Determine the (x, y) coordinate at the center of the cell enclosing the given text.  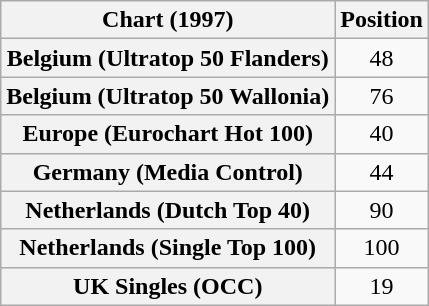
Chart (1997) (168, 20)
90 (382, 210)
Position (382, 20)
76 (382, 96)
40 (382, 134)
Belgium (Ultratop 50 Wallonia) (168, 96)
Belgium (Ultratop 50 Flanders) (168, 58)
44 (382, 172)
Germany (Media Control) (168, 172)
Netherlands (Single Top 100) (168, 248)
19 (382, 286)
Europe (Eurochart Hot 100) (168, 134)
UK Singles (OCC) (168, 286)
Netherlands (Dutch Top 40) (168, 210)
48 (382, 58)
100 (382, 248)
